Find where the given text appears and provide that cell's center as [x, y] coordinate. 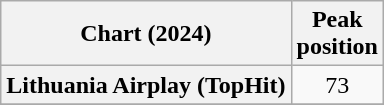
Lithuania Airplay (TopHit) [146, 85]
Chart (2024) [146, 34]
Peakposition [337, 34]
73 [337, 85]
